Return [X, Y] of the center of cell containing provided text 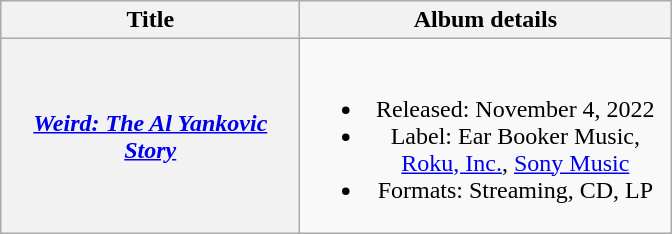
Title [150, 20]
Released: November 4, 2022Label: Ear Booker Music, Roku, Inc., Sony MusicFormats: Streaming, CD, LP [486, 136]
Weird: The Al Yankovic Story [150, 136]
Album details [486, 20]
